For the text-containing cell, return its midpoint in [x, y] coordinate format. 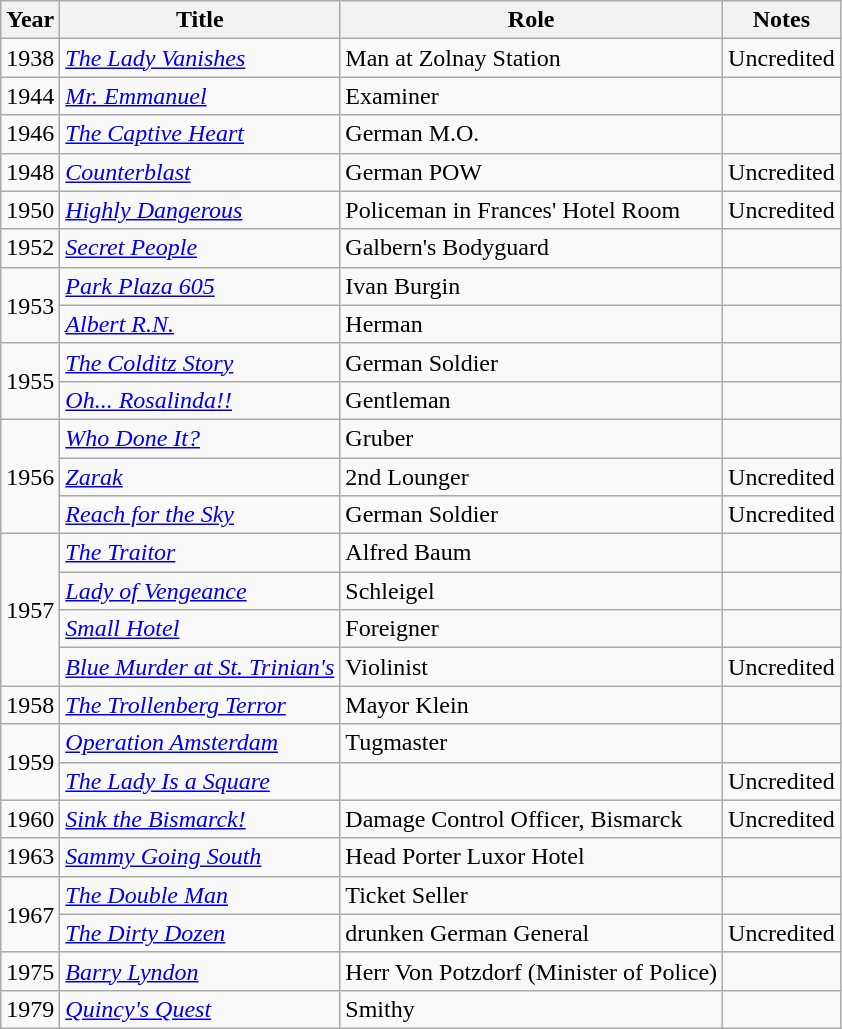
Who Done It? [200, 438]
The Lady Vanishes [200, 58]
The Dirty Dozen [200, 933]
Policeman in Frances' Hotel Room [532, 210]
Gruber [532, 438]
Alfred Baum [532, 553]
The Double Man [200, 895]
Reach for the Sky [200, 515]
Herman [532, 324]
1938 [30, 58]
Herr Von Potzdorf (Minister of Police) [532, 971]
Smithy [532, 1009]
1948 [30, 172]
Violinist [532, 667]
Sink the Bismarck! [200, 819]
1975 [30, 971]
1979 [30, 1009]
1967 [30, 914]
Tugmaster [532, 743]
1955 [30, 381]
Role [532, 20]
Head Porter Luxor Hotel [532, 857]
Ivan Burgin [532, 286]
Year [30, 20]
2nd Lounger [532, 477]
1957 [30, 610]
Small Hotel [200, 629]
Ticket Seller [532, 895]
Quincy's Quest [200, 1009]
Sammy Going South [200, 857]
Barry Lyndon [200, 971]
Zarak [200, 477]
German M.O. [532, 134]
Lady of Vengeance [200, 591]
Albert R.N. [200, 324]
The Trollenberg Terror [200, 705]
Damage Control Officer, Bismarck [532, 819]
1958 [30, 705]
Title [200, 20]
The Captive Heart [200, 134]
Counterblast [200, 172]
Galbern's Bodyguard [532, 248]
1956 [30, 476]
Oh... Rosalinda!! [200, 400]
Highly Dangerous [200, 210]
German POW [532, 172]
drunken German General [532, 933]
The Traitor [200, 553]
The Lady Is a Square [200, 781]
Mr. Emmanuel [200, 96]
1963 [30, 857]
1952 [30, 248]
1946 [30, 134]
Park Plaza 605 [200, 286]
Foreigner [532, 629]
Schleigel [532, 591]
1944 [30, 96]
1960 [30, 819]
Notes [782, 20]
Secret People [200, 248]
The Colditz Story [200, 362]
1953 [30, 305]
Examiner [532, 96]
Mayor Klein [532, 705]
Blue Murder at St. Trinian's [200, 667]
Operation Amsterdam [200, 743]
1959 [30, 762]
Gentleman [532, 400]
Man at Zolnay Station [532, 58]
1950 [30, 210]
